Provide the (x, y) coordinate of the cell's center where the given text is located.  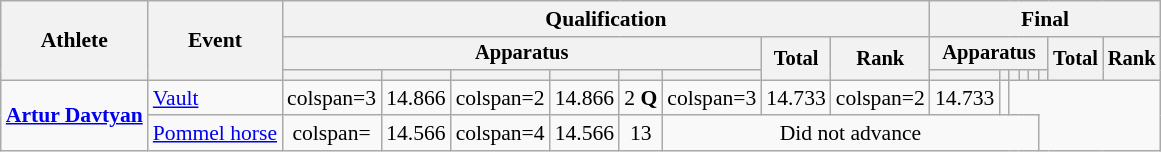
Final (1046, 19)
Vault (215, 98)
2 Q (640, 98)
Pommel horse (215, 134)
Did not advance (850, 134)
Qualification (606, 19)
13 (640, 134)
colspan=4 (500, 134)
Artur Davtyan (74, 116)
colspan= (332, 134)
Event (215, 40)
Athlete (74, 40)
